Return the (X, Y) coordinate for the center point of the cell that contains the specified text.  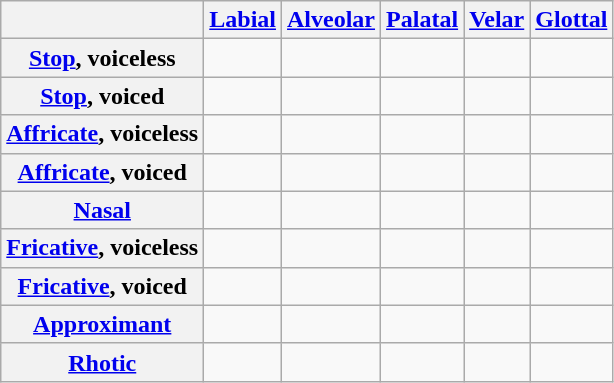
Affricate, voiceless (102, 134)
Labial (243, 20)
Nasal (102, 210)
Palatal (422, 20)
Alveolar (332, 20)
Stop, voiceless (102, 58)
Affricate, voiced (102, 172)
Stop, voiced (102, 96)
Rhotic (102, 362)
Fricative, voiceless (102, 248)
Velar (497, 20)
Glottal (572, 20)
Fricative, voiced (102, 286)
Approximant (102, 324)
